Determine the (X, Y) coordinate at the center of the cell enclosing the given text.  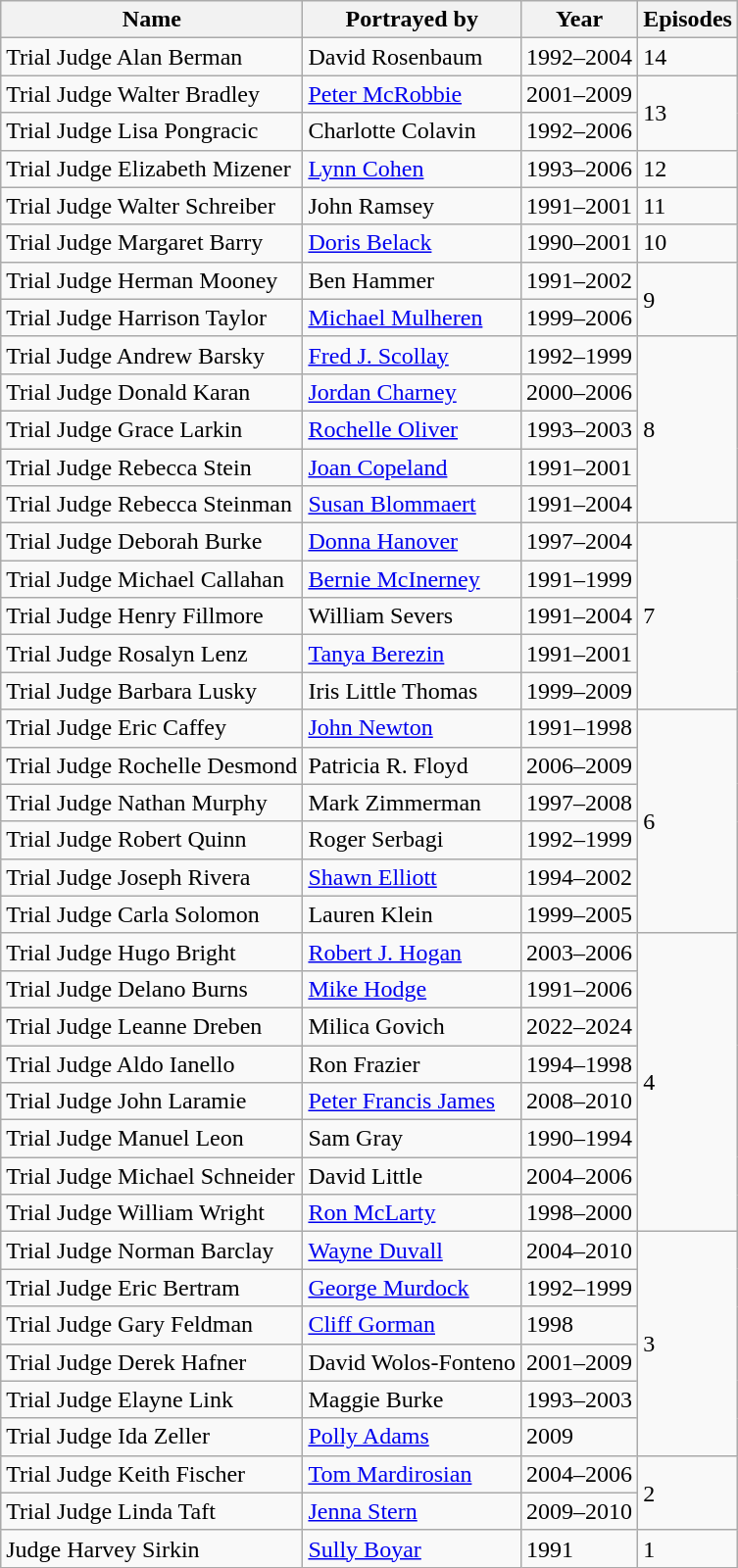
Donna Hanover (412, 542)
12 (688, 169)
1991–1999 (580, 579)
2 (688, 1493)
Patricia R. Floyd (412, 765)
Trial Judge Barbara Lusky (152, 691)
Trial Judge Gary Feldman (152, 1325)
13 (688, 113)
2004–2010 (580, 1250)
Judge Harvey Sirkin (152, 1548)
Trial Judge Derek Hafner (152, 1362)
8 (688, 429)
Trial Judge Walter Bradley (152, 94)
Roger Serbagi (412, 840)
Michael Mulheren (412, 318)
Rochelle Oliver (412, 429)
1998–2000 (580, 1213)
1992–2006 (580, 131)
Trial Judge Elizabeth Mizener (152, 169)
2000–2006 (580, 392)
Trial Judge Linda Taft (152, 1511)
Trial Judge Rosalyn Lenz (152, 654)
14 (688, 57)
Trial Judge Keith Fischer (152, 1474)
10 (688, 243)
Robert J. Hogan (412, 952)
Trial Judge Robert Quinn (152, 840)
Portrayed by (412, 20)
Trial Judge Rochelle Desmond (152, 765)
Trial Judge William Wright (152, 1213)
Sully Boyar (412, 1548)
Trial Judge John Laramie (152, 1102)
Lauren Klein (412, 914)
Trial Judge Rebecca Steinman (152, 505)
1991–2002 (580, 280)
George Murdock (412, 1288)
Charlotte Colavin (412, 131)
Trial Judge Donald Karan (152, 392)
Tom Mardirosian (412, 1474)
Trial Judge Nathan Murphy (152, 803)
2022–2024 (580, 1026)
1994–1998 (580, 1063)
Jordan Charney (412, 392)
Maggie Burke (412, 1399)
Mike Hodge (412, 989)
Trial Judge Hugo Bright (152, 952)
Wayne Duvall (412, 1250)
John Newton (412, 728)
Trial Judge Henry Fillmore (152, 616)
1990–1994 (580, 1139)
Episodes (688, 20)
Iris Little Thomas (412, 691)
Trial Judge Harrison Taylor (152, 318)
Trial Judge Walter Schreiber (152, 206)
1990–2001 (580, 243)
Doris Belack (412, 243)
Bernie McInerney (412, 579)
1999–2006 (580, 318)
Trial Judge Lisa Pongracic (152, 131)
Ben Hammer (412, 280)
1997–2008 (580, 803)
Trial Judge Aldo Ianello (152, 1063)
2003–2006 (580, 952)
Trial Judge Eric Caffey (152, 728)
2006–2009 (580, 765)
Trial Judge Norman Barclay (152, 1250)
Sam Gray (412, 1139)
1999–2009 (580, 691)
1991–2006 (580, 989)
Trial Judge Andrew Barsky (152, 355)
Cliff Gorman (412, 1325)
David Rosenbaum (412, 57)
Peter Francis James (412, 1102)
2009–2010 (580, 1511)
Trial Judge Eric Bertram (152, 1288)
1997–2004 (580, 542)
Ron McLarty (412, 1213)
Year (580, 20)
Trial Judge Leanne Dreben (152, 1026)
Polly Adams (412, 1437)
9 (688, 299)
Trial Judge Delano Burns (152, 989)
Trial Judge Deborah Burke (152, 542)
Trial Judge Carla Solomon (152, 914)
Trial Judge Herman Mooney (152, 280)
Trial Judge Joseph Rivera (152, 877)
11 (688, 206)
2009 (580, 1437)
Trial Judge Elayne Link (152, 1399)
3 (688, 1344)
John Ramsey (412, 206)
1994–2002 (580, 877)
David Little (412, 1176)
Fred J. Scollay (412, 355)
Jenna Stern (412, 1511)
Shawn Elliott (412, 877)
Name (152, 20)
David Wolos-Fonteno (412, 1362)
Peter McRobbie (412, 94)
Tanya Berezin (412, 654)
6 (688, 821)
1992–2004 (580, 57)
1 (688, 1548)
2008–2010 (580, 1102)
7 (688, 616)
Trial Judge Rebecca Stein (152, 467)
1999–2005 (580, 914)
1998 (580, 1325)
1991–1998 (580, 728)
Trial Judge Michael Callahan (152, 579)
Joan Copeland (412, 467)
Milica Govich (412, 1026)
Trial Judge Ida Zeller (152, 1437)
William Severs (412, 616)
Trial Judge Margaret Barry (152, 243)
Mark Zimmerman (412, 803)
Trial Judge Alan Berman (152, 57)
1991 (580, 1548)
Trial Judge Michael Schneider (152, 1176)
Lynn Cohen (412, 169)
Ron Frazier (412, 1063)
Trial Judge Manuel Leon (152, 1139)
1993–2006 (580, 169)
Susan Blommaert (412, 505)
4 (688, 1082)
Trial Judge Grace Larkin (152, 429)
